Locate the cell with the specified text and output its (x, y) center coordinate. 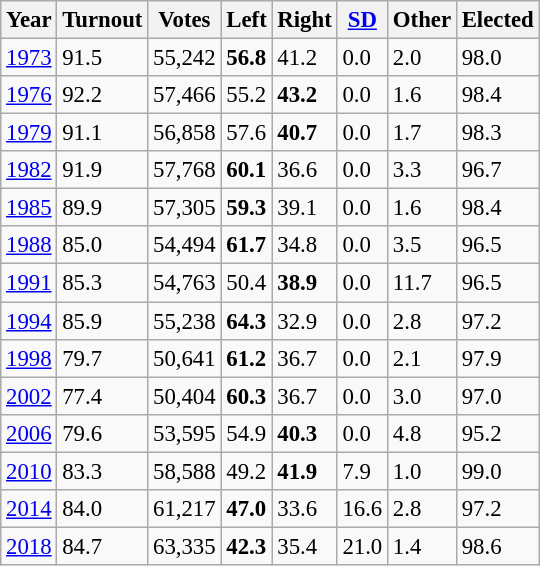
41.9 (304, 471)
61.2 (246, 358)
84.7 (102, 546)
54,494 (184, 245)
57,466 (184, 95)
79.7 (102, 358)
2006 (29, 433)
55,238 (184, 321)
89.9 (102, 208)
1976 (29, 95)
58,588 (184, 471)
54.9 (246, 433)
61,217 (184, 509)
83.3 (102, 471)
3.0 (422, 396)
Year (29, 20)
55,242 (184, 58)
3.5 (422, 245)
1982 (29, 170)
41.2 (304, 58)
2014 (29, 509)
42.3 (246, 546)
60.3 (246, 396)
2010 (29, 471)
91.5 (102, 58)
1.0 (422, 471)
56,858 (184, 133)
39.1 (304, 208)
99.0 (498, 471)
95.2 (498, 433)
Right (304, 20)
4.8 (422, 433)
98.3 (498, 133)
96.7 (498, 170)
35.4 (304, 546)
Turnout (102, 20)
16.6 (362, 509)
43.2 (304, 95)
57,768 (184, 170)
1973 (29, 58)
1994 (29, 321)
1979 (29, 133)
91.9 (102, 170)
2018 (29, 546)
54,763 (184, 283)
79.6 (102, 433)
7.9 (362, 471)
49.2 (246, 471)
Other (422, 20)
85.0 (102, 245)
98.6 (498, 546)
1.4 (422, 546)
34.8 (304, 245)
1988 (29, 245)
21.0 (362, 546)
97.0 (498, 396)
97.9 (498, 358)
Elected (498, 20)
Left (246, 20)
Votes (184, 20)
98.0 (498, 58)
59.3 (246, 208)
38.9 (304, 283)
91.1 (102, 133)
1998 (29, 358)
55.2 (246, 95)
50.4 (246, 283)
2.0 (422, 58)
63,335 (184, 546)
84.0 (102, 509)
85.9 (102, 321)
57.6 (246, 133)
50,404 (184, 396)
64.3 (246, 321)
47.0 (246, 509)
92.2 (102, 95)
3.3 (422, 170)
50,641 (184, 358)
40.3 (304, 433)
33.6 (304, 509)
32.9 (304, 321)
85.3 (102, 283)
1991 (29, 283)
11.7 (422, 283)
40.7 (304, 133)
61.7 (246, 245)
2.1 (422, 358)
60.1 (246, 170)
SD (362, 20)
36.6 (304, 170)
1.7 (422, 133)
56.8 (246, 58)
77.4 (102, 396)
57,305 (184, 208)
1985 (29, 208)
2002 (29, 396)
53,595 (184, 433)
